From the cell containing the given text, extract its center point as (X, Y) coordinate. 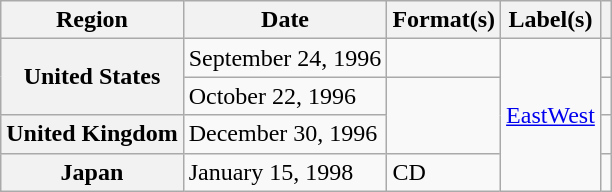
September 24, 1996 (285, 58)
United Kingdom (92, 134)
January 15, 1998 (285, 172)
Format(s) (444, 20)
Label(s) (551, 20)
United States (92, 77)
Date (285, 20)
December 30, 1996 (285, 134)
EastWest (551, 115)
Japan (92, 172)
October 22, 1996 (285, 96)
CD (444, 172)
Region (92, 20)
